Pinpoint the cell where the given text exists, returning its (X, Y) midpoint coordinate. 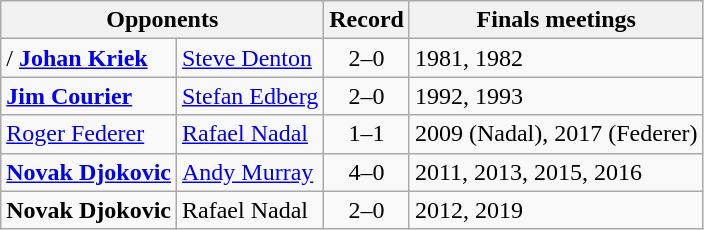
Opponents (162, 20)
1–1 (367, 134)
Record (367, 20)
2012, 2019 (556, 210)
/ Johan Kriek (89, 58)
Andy Murray (250, 172)
Jim Courier (89, 96)
2011, 2013, 2015, 2016 (556, 172)
2009 (Nadal), 2017 (Federer) (556, 134)
4–0 (367, 172)
Finals meetings (556, 20)
Steve Denton (250, 58)
Roger Federer (89, 134)
1981, 1982 (556, 58)
Stefan Edberg (250, 96)
1992, 1993 (556, 96)
